From the cell containing the given text, extract its center point as [X, Y] coordinate. 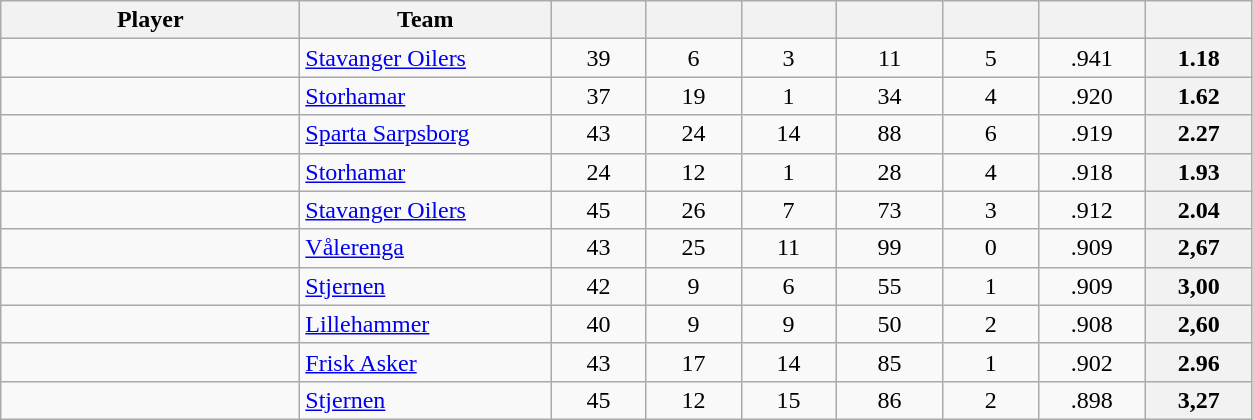
Sparta Sarpsborg [426, 134]
34 [890, 96]
17 [694, 362]
Frisk Asker [426, 362]
86 [890, 400]
7 [788, 210]
25 [694, 248]
42 [598, 286]
.902 [1092, 362]
.918 [1092, 172]
26 [694, 210]
1.93 [1198, 172]
40 [598, 324]
1.62 [1198, 96]
85 [890, 362]
0 [990, 248]
.941 [1092, 58]
2.04 [1198, 210]
2.27 [1198, 134]
.908 [1092, 324]
2,60 [1198, 324]
5 [990, 58]
1.18 [1198, 58]
15 [788, 400]
19 [694, 96]
37 [598, 96]
.920 [1092, 96]
39 [598, 58]
Lillehammer [426, 324]
.912 [1092, 210]
Vålerenga [426, 248]
55 [890, 286]
99 [890, 248]
Player [150, 20]
2,67 [1198, 248]
73 [890, 210]
2.96 [1198, 362]
.898 [1092, 400]
Team [426, 20]
3,00 [1198, 286]
.919 [1092, 134]
3,27 [1198, 400]
28 [890, 172]
50 [890, 324]
88 [890, 134]
